Output the [x, y] coordinate of the center of the cell containing the given text.  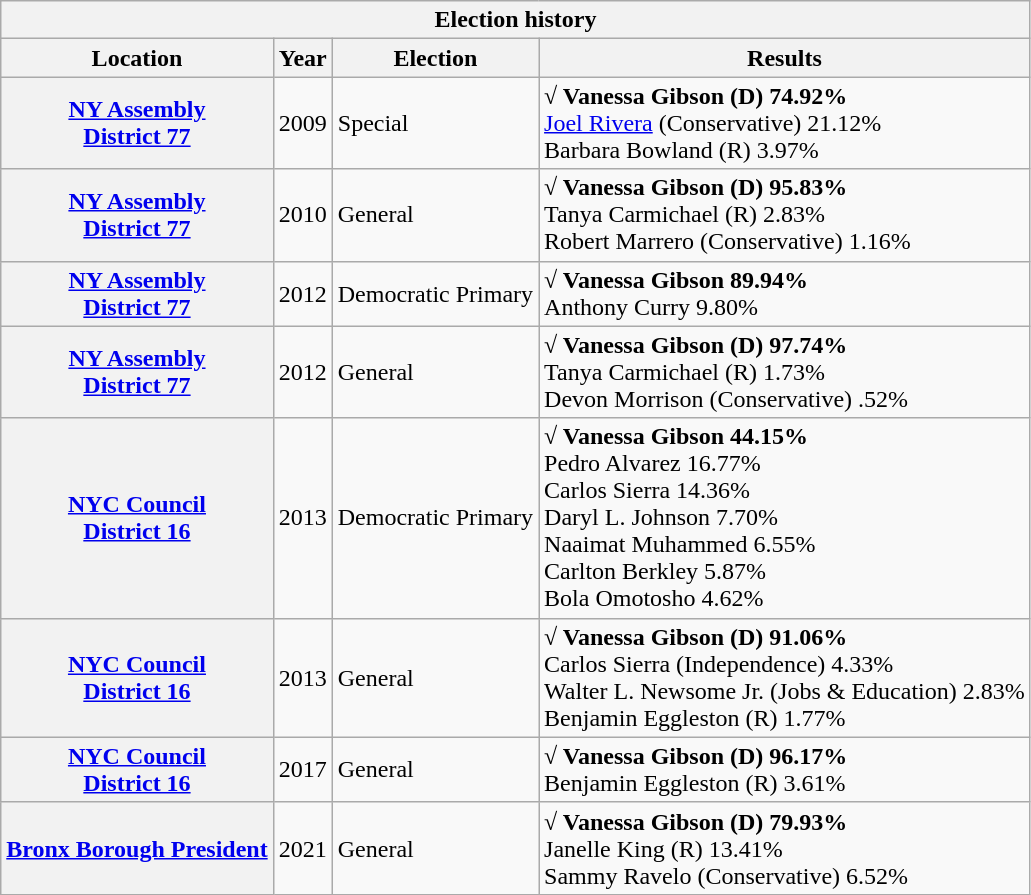
Election history [516, 20]
√ Vanessa Gibson (D) 97.74%Tanya Carmichael (R) 1.73%Devon Morrison (Conservative) .52% [785, 372]
2021 [302, 848]
√ Vanessa Gibson 44.15%Pedro Alvarez 16.77%Carlos Sierra 14.36%Daryl L. Johnson 7.70%Naaimat Muhammed 6.55%Carlton Berkley 5.87%Bola Omotosho 4.62% [785, 518]
2009 [302, 123]
√ Vanessa Gibson (D) 79.93%Janelle King (R) 13.41%Sammy Ravelo (Conservative) 6.52% [785, 848]
Special [435, 123]
Results [785, 58]
2017 [302, 770]
Location [137, 58]
√ Vanessa Gibson (D) 91.06%Carlos Sierra (Independence) 4.33%Walter L. Newsome Jr. (Jobs & Education) 2.83%Benjamin Eggleston (R) 1.77% [785, 678]
√ Vanessa Gibson (D) 74.92%Joel Rivera (Conservative) 21.12%Barbara Bowland (R) 3.97% [785, 123]
√ Vanessa Gibson (D) 96.17%Benjamin Eggleston (R) 3.61% [785, 770]
√ Vanessa Gibson (D) 95.83%Tanya Carmichael (R) 2.83%Robert Marrero (Conservative) 1.16% [785, 215]
Year [302, 58]
2010 [302, 215]
Election [435, 58]
√ Vanessa Gibson 89.94%Anthony Curry 9.80% [785, 294]
Bronx Borough President [137, 848]
